Return the (x, y) coordinate for the center point of the cell that contains the specified text.  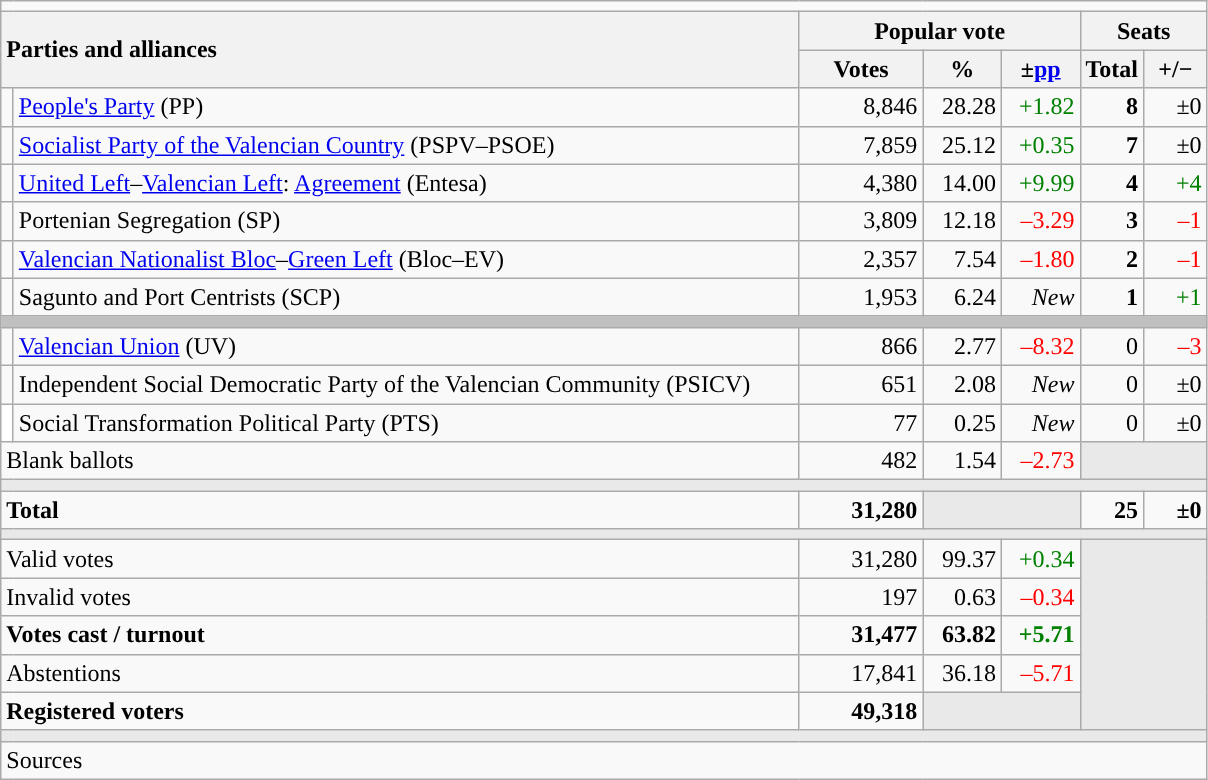
Socialist Party of the Valencian Country (PSPV–PSOE) (406, 145)
Social Transformation Political Party (PTS) (406, 423)
±pp (1040, 69)
77 (861, 423)
3,809 (861, 221)
2.08 (962, 384)
12.18 (962, 221)
Valid votes (400, 559)
4 (1112, 183)
Popular vote (940, 31)
Parties and alliances (400, 50)
–3.29 (1040, 221)
49,318 (861, 711)
8 (1112, 107)
+1 (1176, 297)
63.82 (962, 635)
651 (861, 384)
Sources (604, 760)
7,859 (861, 145)
–0.34 (1040, 597)
14.00 (962, 183)
2 (1112, 259)
Valencian Union (UV) (406, 346)
36.18 (962, 673)
+4 (1176, 183)
1 (1112, 297)
4,380 (861, 183)
–8.32 (1040, 346)
+9.99 (1040, 183)
+5.71 (1040, 635)
Seats (1144, 31)
Blank ballots (400, 461)
8,846 (861, 107)
+1.82 (1040, 107)
People's Party (PP) (406, 107)
2.77 (962, 346)
Invalid votes (400, 597)
Registered voters (400, 711)
31,477 (861, 635)
Votes (861, 69)
Valencian Nationalist Bloc–Green Left (Bloc–EV) (406, 259)
–2.73 (1040, 461)
197 (861, 597)
3 (1112, 221)
17,841 (861, 673)
+0.35 (1040, 145)
25 (1112, 510)
2,357 (861, 259)
7 (1112, 145)
+/− (1176, 69)
1,953 (861, 297)
Portenian Segregation (SP) (406, 221)
United Left–Valencian Left: Agreement (Entesa) (406, 183)
0.25 (962, 423)
Abstentions (400, 673)
6.24 (962, 297)
99.37 (962, 559)
% (962, 69)
+0.34 (1040, 559)
–5.71 (1040, 673)
–3 (1176, 346)
Independent Social Democratic Party of the Valencian Community (PSICV) (406, 384)
25.12 (962, 145)
0.63 (962, 597)
866 (861, 346)
Sagunto and Port Centrists (SCP) (406, 297)
482 (861, 461)
–1.80 (1040, 259)
28.28 (962, 107)
7.54 (962, 259)
Votes cast / turnout (400, 635)
1.54 (962, 461)
